Locate the cell with the specified text and output its (X, Y) center coordinate. 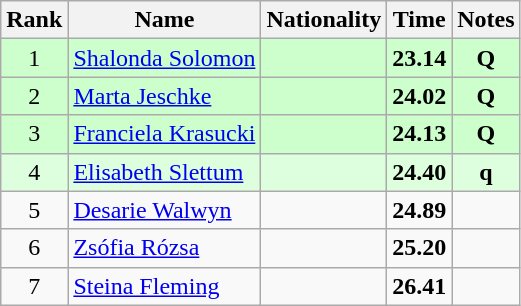
Desarie Walwyn (164, 210)
Time (420, 20)
Zsófia Rózsa (164, 248)
Nationality (324, 20)
Rank (34, 20)
Steina Fleming (164, 286)
3 (34, 134)
7 (34, 286)
4 (34, 172)
26.41 (420, 286)
Elisabeth Slettum (164, 172)
q (486, 172)
5 (34, 210)
Notes (486, 20)
25.20 (420, 248)
23.14 (420, 58)
24.89 (420, 210)
Marta Jeschke (164, 96)
6 (34, 248)
1 (34, 58)
Franciela Krasucki (164, 134)
2 (34, 96)
24.13 (420, 134)
24.02 (420, 96)
Name (164, 20)
24.40 (420, 172)
Shalonda Solomon (164, 58)
